Locate the cell with the specified text and output its (x, y) center coordinate. 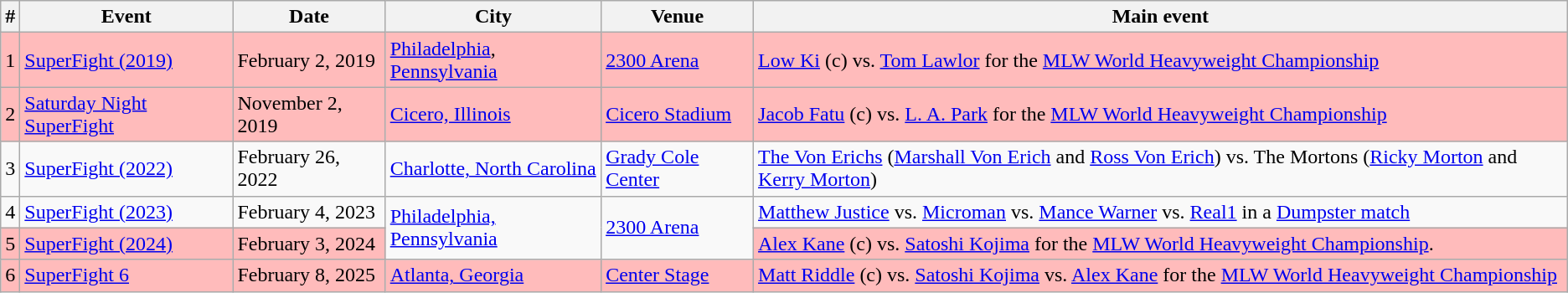
# (10, 17)
The Von Erichs (Marshall Von Erich and Ross Von Erich) vs. The Mortons (Ricky Morton and Kerry Morton) (1161, 169)
SuperFight (2023) (126, 212)
Jacob Fatu (c) vs. L. A. Park for the MLW World Heavyweight Championship (1161, 114)
Atlanta, Georgia (493, 275)
City (493, 17)
SuperFight (2022) (126, 169)
Low Ki (c) vs. Tom Lawlor for the MLW World Heavyweight Championship (1161, 60)
November 2, 2019 (309, 114)
Matthew Justice vs. Microman vs. Mance Warner vs. Real1 in a Dumpster match (1161, 212)
Grady Cole Center (678, 169)
February 4, 2023 (309, 212)
Main event (1161, 17)
4 (10, 212)
SuperFight 6 (126, 275)
2 (10, 114)
Event (126, 17)
3 (10, 169)
SuperFight (2024) (126, 244)
Venue (678, 17)
Cicero, Illinois (493, 114)
Alex Kane (c) vs. Satoshi Kojima for the MLW World Heavyweight Championship. (1161, 244)
Matt Riddle (c) vs. Satoshi Kojima vs. Alex Kane for the MLW World Heavyweight Championship (1161, 275)
February 8, 2025 (309, 275)
February 3, 2024 (309, 244)
1 (10, 60)
SuperFight (2019) (126, 60)
February 2, 2019 (309, 60)
Saturday Night SuperFight (126, 114)
5 (10, 244)
6 (10, 275)
February 26, 2022 (309, 169)
Center Stage (678, 275)
Cicero Stadium (678, 114)
Date (309, 17)
Charlotte, North Carolina (493, 169)
